Scan for the cell matching the given text and deliver its [X, Y] coordinate at center. 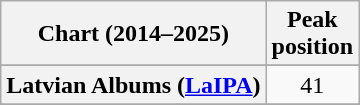
Chart (2014–2025) [134, 34]
Latvian Albums (LaIPA) [134, 85]
Peakposition [312, 34]
41 [312, 85]
